Find where the given text appears and provide that cell's center as (X, Y) coordinate. 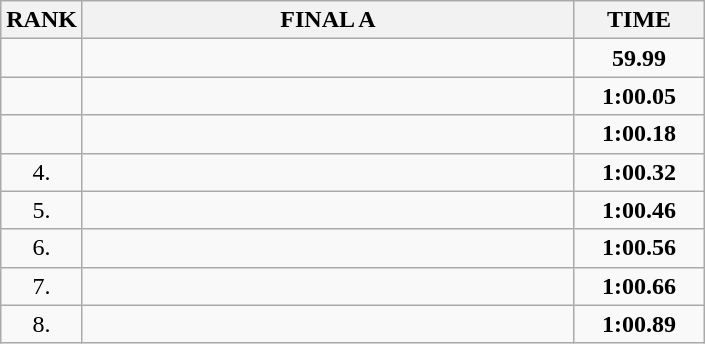
4. (42, 172)
1:00.66 (640, 286)
5. (42, 210)
RANK (42, 20)
6. (42, 248)
FINAL A (328, 20)
7. (42, 286)
1:00.05 (640, 96)
8. (42, 324)
59.99 (640, 58)
1:00.89 (640, 324)
1:00.32 (640, 172)
1:00.56 (640, 248)
1:00.18 (640, 134)
TIME (640, 20)
1:00.46 (640, 210)
